Extract the [x, y] coordinate from the center of the cell holding the provided text.  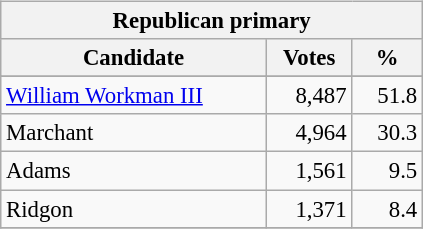
9.5 [388, 171]
Adams [134, 171]
8.4 [388, 209]
Ridgon [134, 209]
Marchant [134, 133]
8,487 [309, 96]
William Workman III [134, 96]
1,561 [309, 171]
Votes [309, 58]
Republican primary [212, 21]
Candidate [134, 58]
4,964 [309, 133]
51.8 [388, 96]
% [388, 58]
1,371 [309, 209]
30.3 [388, 133]
